Identify which cell holds the provided text, then report its [x, y] central coordinate. 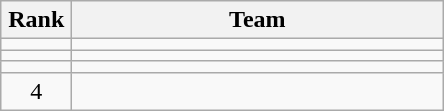
Team [258, 20]
Rank [36, 20]
4 [36, 91]
